Output the (X, Y) coordinate of the center of the cell containing the given text.  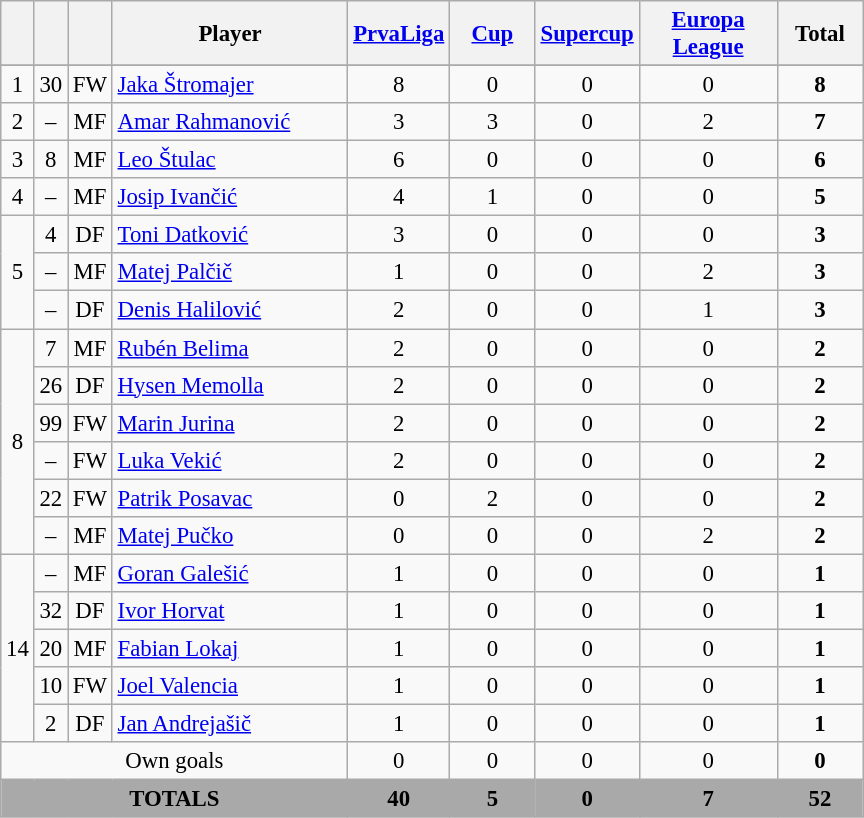
Jan Andrejašič (230, 724)
Player (230, 34)
Joel Valencia (230, 686)
Jaka Štromajer (230, 85)
Matej Pučko (230, 536)
Leo Štulac (230, 160)
Rubén Belima (230, 348)
10 (50, 686)
Ivor Horvat (230, 611)
Hysen Memolla (230, 385)
TOTALS (174, 799)
Own goals (174, 761)
52 (820, 799)
Toni Datković (230, 235)
Fabian Lokaj (230, 648)
Cup (493, 34)
20 (50, 648)
Amar Rahmanović (230, 122)
14 (18, 648)
Europa League (708, 34)
40 (399, 799)
Josip Ivančić (230, 197)
Goran Galešić (230, 573)
Matej Palčič (230, 273)
32 (50, 611)
PrvaLiga (399, 34)
Supercup (587, 34)
Luka Vekić (230, 460)
26 (50, 385)
Patrik Posavac (230, 498)
22 (50, 498)
Denis Halilović (230, 310)
99 (50, 423)
Total (820, 34)
30 (50, 85)
Marin Jurina (230, 423)
